Identify which cell holds the provided text, then report its [X, Y] central coordinate. 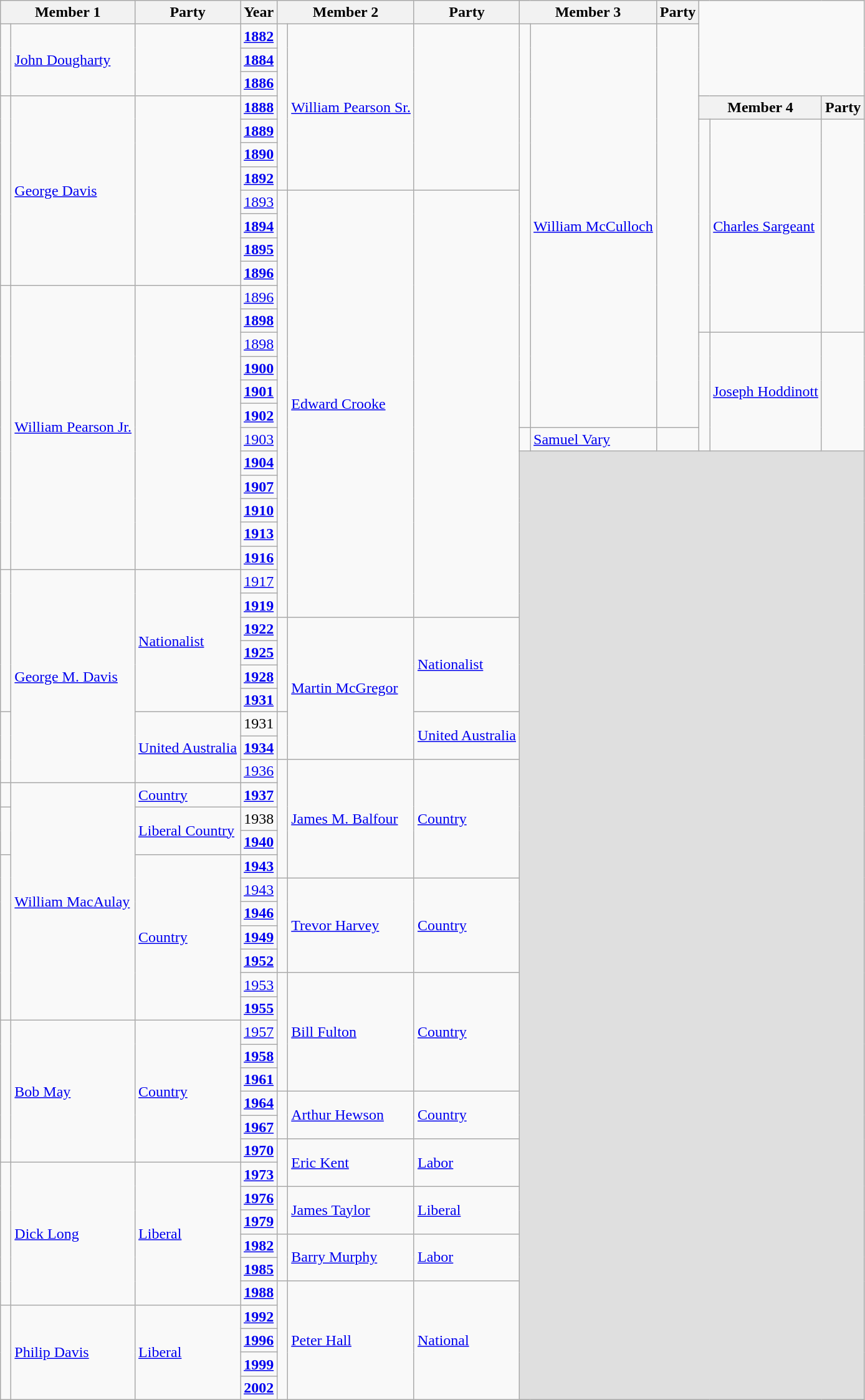
1964 [259, 1103]
1913 [259, 534]
1955 [259, 1008]
William Pearson Jr. [74, 427]
1888 [259, 107]
1953 [259, 984]
1907 [259, 487]
1922 [259, 629]
Martin McGregor [351, 688]
James Taylor [351, 1210]
Liberal Country [188, 831]
1940 [259, 842]
1904 [259, 463]
Charles Sargeant [766, 226]
1952 [259, 961]
1934 [259, 748]
1903 [259, 439]
1882 [259, 36]
1979 [259, 1222]
1976 [259, 1198]
1895 [259, 249]
Year [259, 12]
1961 [259, 1080]
National [466, 1340]
1886 [259, 83]
1884 [259, 60]
1938 [259, 819]
Eric Kent [351, 1163]
John Dougharty [74, 60]
1919 [259, 605]
1910 [259, 510]
1957 [259, 1032]
Trevor Harvey [351, 925]
1970 [259, 1151]
1893 [259, 202]
Arthur Hewson [351, 1115]
Dick Long [74, 1234]
1949 [259, 937]
1988 [259, 1293]
1890 [259, 155]
1985 [259, 1269]
1982 [259, 1245]
1937 [259, 795]
Philip Davis [74, 1352]
Member 3 [588, 12]
1996 [259, 1340]
1946 [259, 913]
Edward Crooke [351, 404]
1967 [259, 1127]
Bill Fulton [351, 1032]
1992 [259, 1317]
George Davis [74, 190]
1973 [259, 1174]
1925 [259, 652]
1916 [259, 558]
Member 1 [68, 12]
1902 [259, 416]
William McCulloch [593, 226]
Member 4 [760, 107]
1958 [259, 1056]
1900 [259, 368]
George M. Davis [74, 677]
1889 [259, 131]
William Pearson Sr. [351, 107]
1928 [259, 676]
Barry Murphy [351, 1257]
1936 [259, 771]
1917 [259, 581]
William MacAulay [74, 902]
1892 [259, 178]
Peter Hall [351, 1340]
Member 2 [346, 12]
1894 [259, 226]
Joseph Hoddinott [766, 392]
Bob May [74, 1091]
1901 [259, 392]
2002 [259, 1388]
Samuel Vary [593, 439]
1999 [259, 1364]
James M. Balfour [351, 819]
